Detect which cell encompasses the target text, then output its [X, Y] center coordinate. 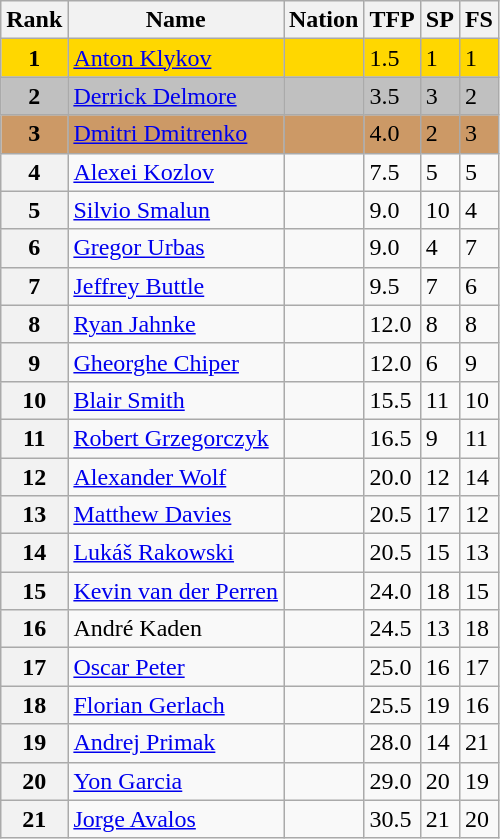
Jeffrey Buttle [176, 286]
Ryan Jahnke [176, 324]
Florian Gerlach [176, 705]
Yon Garcia [176, 781]
FS [478, 20]
Derrick Delmore [176, 96]
SP [440, 20]
4.0 [392, 134]
25.0 [392, 667]
9.5 [392, 286]
Gregor Urbas [176, 248]
28.0 [392, 743]
Kevin van der Perren [176, 591]
Oscar Peter [176, 667]
Silvio Smalun [176, 210]
Blair Smith [176, 400]
Andrej Primak [176, 743]
Rank [34, 20]
16.5 [392, 438]
Anton Klykov [176, 58]
Dmitri Dmitrenko [176, 134]
TFP [392, 20]
30.5 [392, 819]
24.5 [392, 629]
André Kaden [176, 629]
1.5 [392, 58]
24.0 [392, 591]
3.5 [392, 96]
Gheorghe Chiper [176, 362]
15.5 [392, 400]
29.0 [392, 781]
20.0 [392, 477]
Matthew Davies [176, 515]
Robert Grzegorczyk [176, 438]
Alexei Kozlov [176, 172]
Jorge Avalos [176, 819]
Nation [324, 20]
Alexander Wolf [176, 477]
Lukáš Rakowski [176, 553]
7.5 [392, 172]
Name [176, 20]
25.5 [392, 705]
